Locate the cell with the specified text and output its (x, y) center coordinate. 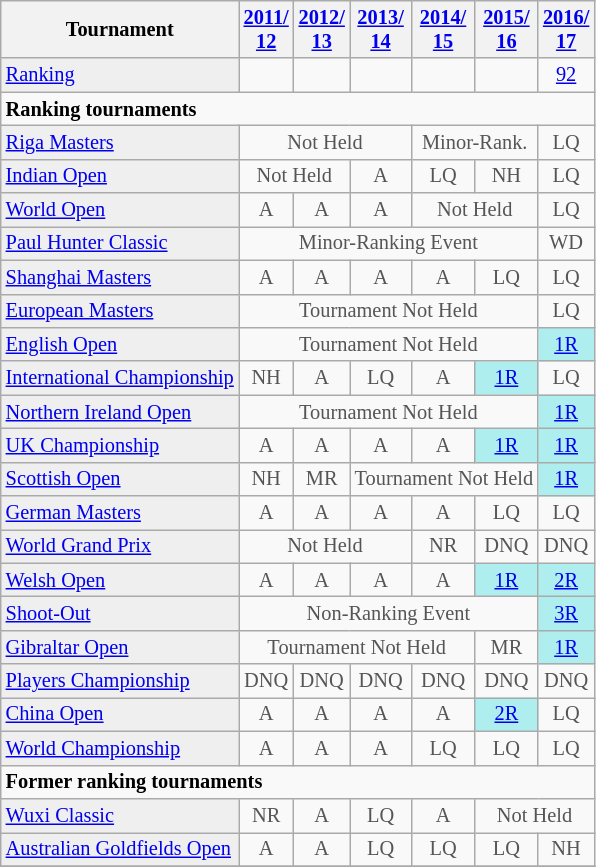
European Masters (120, 311)
Shanghai Masters (120, 277)
Players Championship (120, 681)
Indian Open (120, 176)
Northern Ireland Open (120, 412)
World Open (120, 210)
English Open (120, 344)
2016/17 (566, 29)
Shoot-Out (120, 613)
Former ranking tournaments (298, 782)
German Masters (120, 513)
Minor-Ranking Event (388, 243)
2011/12 (266, 29)
Wuxi Classic (120, 815)
3R (566, 613)
Ranking tournaments (298, 109)
Scottish Open (120, 479)
2014/15 (442, 29)
Gibraltar Open (120, 647)
International Championship (120, 378)
Non-Ranking Event (388, 613)
Tournament (120, 29)
World Grand Prix (120, 546)
Ranking (120, 75)
WD (566, 243)
92 (566, 75)
Australian Goldfields Open (120, 849)
China Open (120, 714)
Welsh Open (120, 580)
Paul Hunter Classic (120, 243)
UK Championship (120, 445)
2013/14 (381, 29)
World Championship (120, 748)
Minor-Rank. (474, 142)
Riga Masters (120, 142)
2015/16 (506, 29)
2012/13 (322, 29)
